Determine the (x, y) coordinate at the center of the cell enclosing the given text.  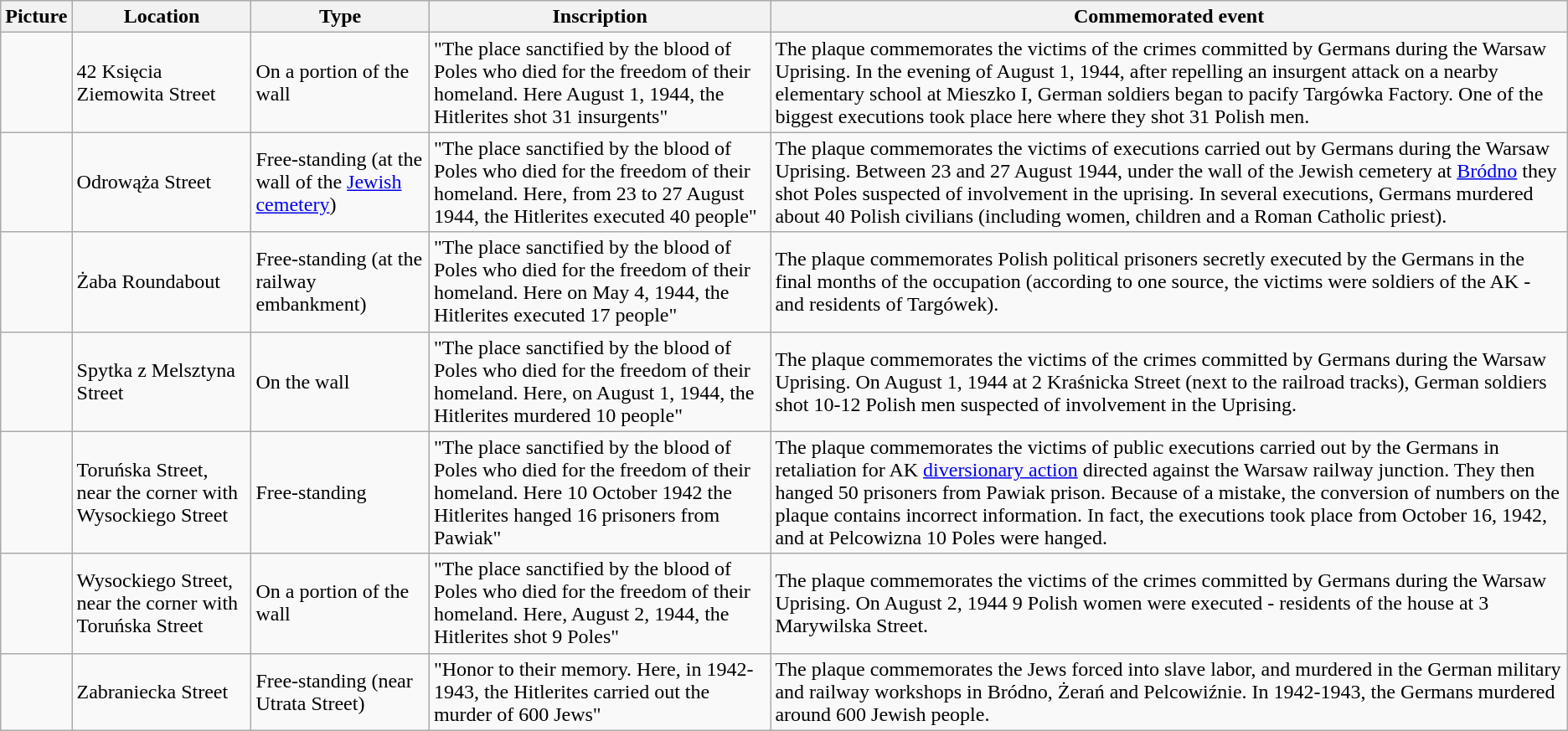
42 Księcia Ziemowita Street (162, 82)
"Honor to their memory. Here, in 1942-1943, the Hitlerites carried out the murder of 600 Jews" (600, 692)
Free-standing (at the wall of the Jewish cemetery) (340, 183)
Commemorated event (1169, 17)
"The place sanctified by the blood of Poles who died for the freedom of their homeland. Here, on August 1, 1944, the Hitlerites murdered 10 people" (600, 382)
Location (162, 17)
Spytka z Melsztyna Street (162, 382)
Type (340, 17)
Picture (37, 17)
Free-standing (at the railway embankment) (340, 281)
Zabraniecka Street (162, 692)
"The place sanctified by the blood of Poles who died for the freedom of their homeland. Here, August 2, 1944, the Hitlerites shot 9 Poles" (600, 603)
Wysockiego Street, near the corner with Toruńska Street (162, 603)
Free-standing (near Utrata Street) (340, 692)
Toruńska Street, near the corner with Wysockiego Street (162, 492)
Żaba Roundabout (162, 281)
"The place sanctified by the blood of Poles who died for the freedom of their homeland. Here on May 4, 1944, the Hitlerites executed 17 people" (600, 281)
On the wall (340, 382)
Free-standing (340, 492)
"The place sanctified by the blood of Poles who died for the freedom of their homeland. Here August 1, 1944, the Hitlerites shot 31 insurgents" (600, 82)
Inscription (600, 17)
Odrowąża Street (162, 183)
